Search for the cell housing the specified text and yield its [x, y] center coordinate. 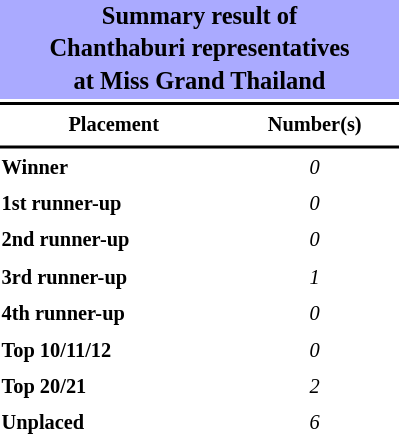
2nd runner-up [114, 241]
Number(s) [314, 125]
2 [314, 387]
Top 10/11/12 [114, 351]
4th runner-up [114, 314]
Winner [114, 168]
Placement [114, 125]
3rd runner-up [114, 278]
1st runner-up [114, 204]
Summary result ofChanthaburi representativesat Miss Grand Thailand [200, 50]
Top 20/21 [114, 387]
1 [314, 278]
